Capture the cell that displays the provided text and extract its (x, y) central coordinate. 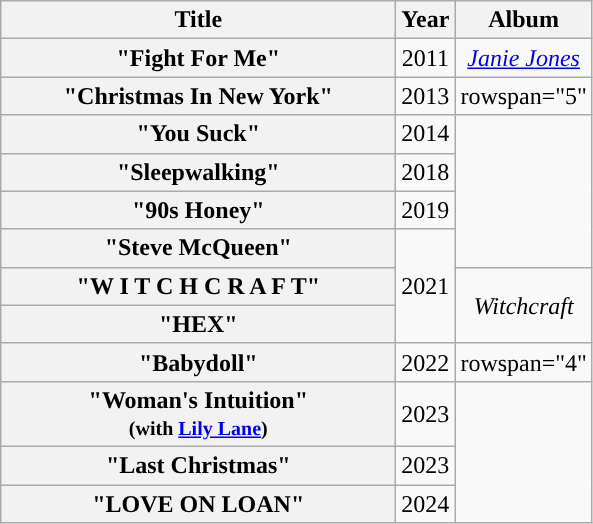
2024 (426, 503)
"Babydoll" (198, 362)
2011 (426, 58)
Title (198, 20)
rowspan="5" (524, 96)
rowspan="4" (524, 362)
"You Suck" (198, 134)
"Fight For Me" (198, 58)
Janie Jones (524, 58)
2013 (426, 96)
2022 (426, 362)
2014 (426, 134)
"LOVE ON LOAN" (198, 503)
2021 (426, 286)
"Sleepwalking" (198, 172)
"HEX" (198, 324)
"Woman's Intuition"(with Lily Lane) (198, 414)
2019 (426, 210)
"90s Honey" (198, 210)
Album (524, 20)
Year (426, 20)
"Christmas In New York" (198, 96)
"W I T C H C R A F T" (198, 286)
"Steve McQueen" (198, 248)
Witchcraft (524, 305)
2018 (426, 172)
"Last Christmas" (198, 465)
